Provide the (x, y) coordinate of the cell's center where the given text is located.  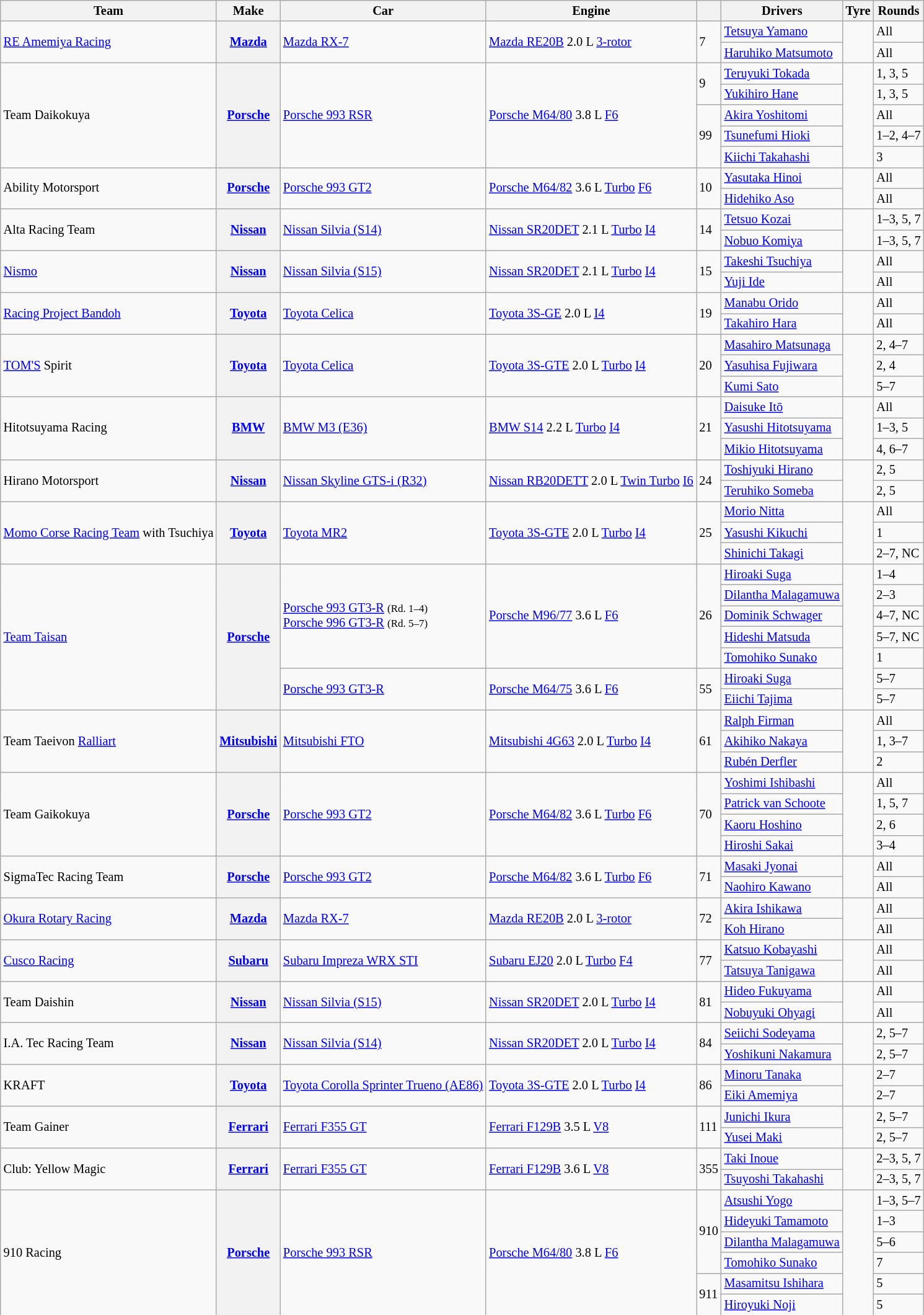
Patrick van Schoote (782, 804)
Ferrari F129B 3.5 L V8 (591, 1127)
Takahiro Hara (782, 324)
1–2, 4–7 (899, 136)
2 (899, 762)
5–6 (899, 1242)
86 (709, 1085)
1, 5, 7 (899, 804)
Engine (591, 11)
BMW M3 (E36) (383, 428)
Car (383, 11)
Porsche 993 GT3-R (Rd. 1–4)Porsche 996 GT3-R (Rd. 5–7) (383, 616)
Rubén Derfler (782, 762)
Mitsubishi FTO (383, 742)
72 (709, 919)
19 (709, 314)
910 Racing (109, 1252)
Ferrari F129B 3.6 L V8 (591, 1168)
2, 4–7 (899, 345)
55 (709, 688)
Porsche 993 GT3-R (383, 688)
Hiroshi Sakai (782, 846)
Teruhiko Someba (782, 490)
81 (709, 1002)
Club: Yellow Magic (109, 1168)
Yoshikuni Nakamura (782, 1054)
Ralph Firman (782, 720)
1–3 (899, 1221)
84 (709, 1044)
71 (709, 877)
Mikio Hitotsuyama (782, 449)
911 (709, 1293)
Yasuhisa Fujiwara (782, 365)
BMW (248, 428)
Akira Ishikawa (782, 908)
Nobuo Komiya (782, 241)
10 (709, 188)
20 (709, 366)
Haruhiko Matsumoto (782, 53)
15 (709, 272)
Naohiro Kawano (782, 887)
Team Taisan (109, 637)
21 (709, 428)
Yasushi Hitotsuyama (782, 428)
Cusco Racing (109, 960)
Minoru Tanaka (782, 1075)
Subaru EJ20 2.0 L Turbo F4 (591, 960)
4–7, NC (899, 616)
2–3 (899, 595)
1, 3–7 (899, 741)
5–7, NC (899, 637)
Mitsubishi 4G63 2.0 L Turbo I4 (591, 742)
Hirano Motorsport (109, 480)
3–4 (899, 846)
Akira Yoshitomi (782, 115)
Hitotsuyama Racing (109, 428)
Katsuo Kobayashi (782, 950)
RE Amemiya Racing (109, 42)
Okura Rotary Racing (109, 919)
Nissan Skyline GTS-i (R32) (383, 480)
25 (709, 532)
Toyota MR2 (383, 532)
Yasushi Kikuchi (782, 533)
99 (709, 136)
Subaru Impreza WRX STI (383, 960)
Shinichi Takagi (782, 553)
2, 6 (899, 825)
111 (709, 1127)
2, 4 (899, 365)
Tetsuya Yamano (782, 32)
Nismo (109, 272)
14 (709, 229)
Hideshi Matsuda (782, 637)
Tatsuya Tanigawa (782, 971)
Team Daikokuya (109, 115)
Team Daishin (109, 1002)
Toyota Corolla Sprinter Trueno (AE86) (383, 1085)
Yukihiro Hane (782, 94)
TOM'S Spirit (109, 366)
Toyota 3S-GE 2.0 L I4 (591, 314)
Akihiko Nakaya (782, 741)
Team Gainer (109, 1127)
Team (109, 11)
910 (709, 1231)
Atsushi Yogo (782, 1200)
Make (248, 11)
Team Gaikokuya (109, 815)
I.A. Tec Racing Team (109, 1044)
Alta Racing Team (109, 229)
Morio Nitta (782, 511)
Nobuyuki Ohyagi (782, 1012)
Yoshimi Ishibashi (782, 783)
Kaoru Hoshino (782, 825)
Manabu Orido (782, 303)
1–3, 5 (899, 428)
Hideo Fukuyama (782, 991)
Ability Motorsport (109, 188)
77 (709, 960)
3 (899, 157)
Team Taeivon Ralliart (109, 742)
Junichi Ikura (782, 1117)
Momo Corse Racing Team with Tsuchiya (109, 532)
Takeshi Tsuchiya (782, 261)
1–3, 5–7 (899, 1200)
61 (709, 742)
Masahiro Matsunaga (782, 345)
Nissan RB20DETT 2.0 L Twin Turbo I6 (591, 480)
26 (709, 616)
Porsche M96/77 3.6 L F6 (591, 616)
Rounds (899, 11)
Masaki Jyonai (782, 866)
Drivers (782, 11)
Yusei Maki (782, 1138)
SigmaTec Racing Team (109, 877)
4, 6–7 (899, 449)
Masamitsu Ishihara (782, 1283)
Subaru (248, 960)
Dominik Schwager (782, 616)
Tetsuo Kozai (782, 219)
Kiichi Takahashi (782, 157)
Yuji Ide (782, 282)
Mitsubishi (248, 742)
Toshiyuki Hirano (782, 470)
1–4 (899, 574)
Kumi Sato (782, 386)
Eiki Amemiya (782, 1096)
Koh Hirano (782, 929)
Tyre (858, 11)
2–7, NC (899, 553)
355 (709, 1168)
Seiichi Sodeyama (782, 1034)
BMW S14 2.2 L Turbo I4 (591, 428)
Teruyuki Tokada (782, 73)
Daisuke Itō (782, 407)
24 (709, 480)
Racing Project Bandoh (109, 314)
Hideyuki Tamamoto (782, 1221)
9 (709, 83)
Tsunefumi Hioki (782, 136)
Hiroyuki Noji (782, 1304)
KRAFT (109, 1085)
70 (709, 815)
Eiichi Tajima (782, 699)
Taki Inoue (782, 1158)
Yasutaka Hinoi (782, 178)
Tsuyoshi Takahashi (782, 1179)
Hidehiko Aso (782, 198)
Porsche M64/75 3.6 L F6 (591, 688)
